Search for the cell housing the specified text and yield its (X, Y) center coordinate. 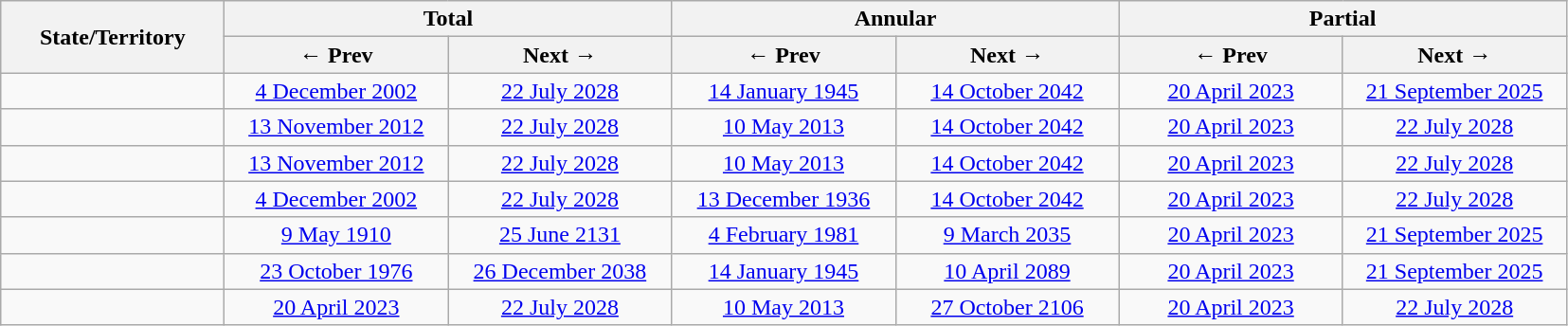
23 October 1976 (336, 271)
4 February 1981 (784, 235)
Total (448, 19)
Partial (1343, 19)
27 October 2106 (1007, 307)
25 June 2131 (560, 235)
State/Territory (113, 37)
13 December 1936 (784, 199)
9 May 1910 (336, 235)
9 March 2035 (1007, 235)
Annular (895, 19)
10 April 2089 (1007, 271)
26 December 2038 (560, 271)
